Identify which cell holds the provided text, then report its (X, Y) central coordinate. 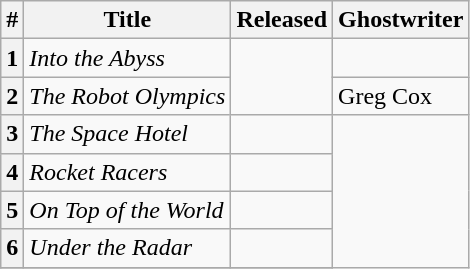
Title (128, 20)
Into the Abyss (128, 58)
Released (282, 20)
The Robot Olympics (128, 96)
1 (12, 58)
# (12, 20)
5 (12, 210)
6 (12, 248)
4 (12, 172)
3 (12, 134)
Ghostwriter (401, 20)
Rocket Racers (128, 172)
On Top of the World (128, 210)
The Space Hotel (128, 134)
2 (12, 96)
Greg Cox (401, 96)
Under the Radar (128, 248)
